Identify which cell holds the provided text, then report its [x, y] central coordinate. 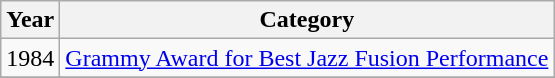
Category [307, 20]
Year [30, 20]
Grammy Award for Best Jazz Fusion Performance [307, 58]
1984 [30, 58]
